Extract the (x, y) coordinate from the center of the cell holding the provided text.  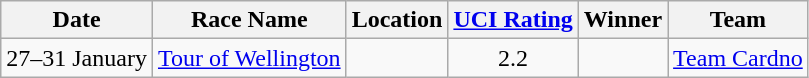
27–31 January (77, 58)
Tour of Wellington (249, 58)
Winner (622, 20)
Team Cardno (738, 58)
Date (77, 20)
Race Name (249, 20)
Location (397, 20)
Team (738, 20)
UCI Rating (513, 20)
2.2 (513, 58)
